Scan for the cell matching the given text and deliver its [X, Y] coordinate at center. 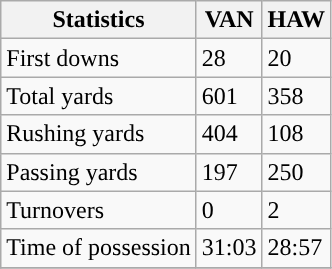
Statistics [99, 20]
HAW [296, 20]
31:03 [229, 248]
0 [229, 210]
358 [296, 96]
197 [229, 172]
Total yards [99, 96]
28 [229, 58]
Turnovers [99, 210]
VAN [229, 20]
601 [229, 96]
250 [296, 172]
Time of possession [99, 248]
20 [296, 58]
108 [296, 134]
28:57 [296, 248]
2 [296, 210]
Rushing yards [99, 134]
Passing yards [99, 172]
404 [229, 134]
First downs [99, 58]
